Output the (X, Y) coordinate of the center of the cell containing the given text.  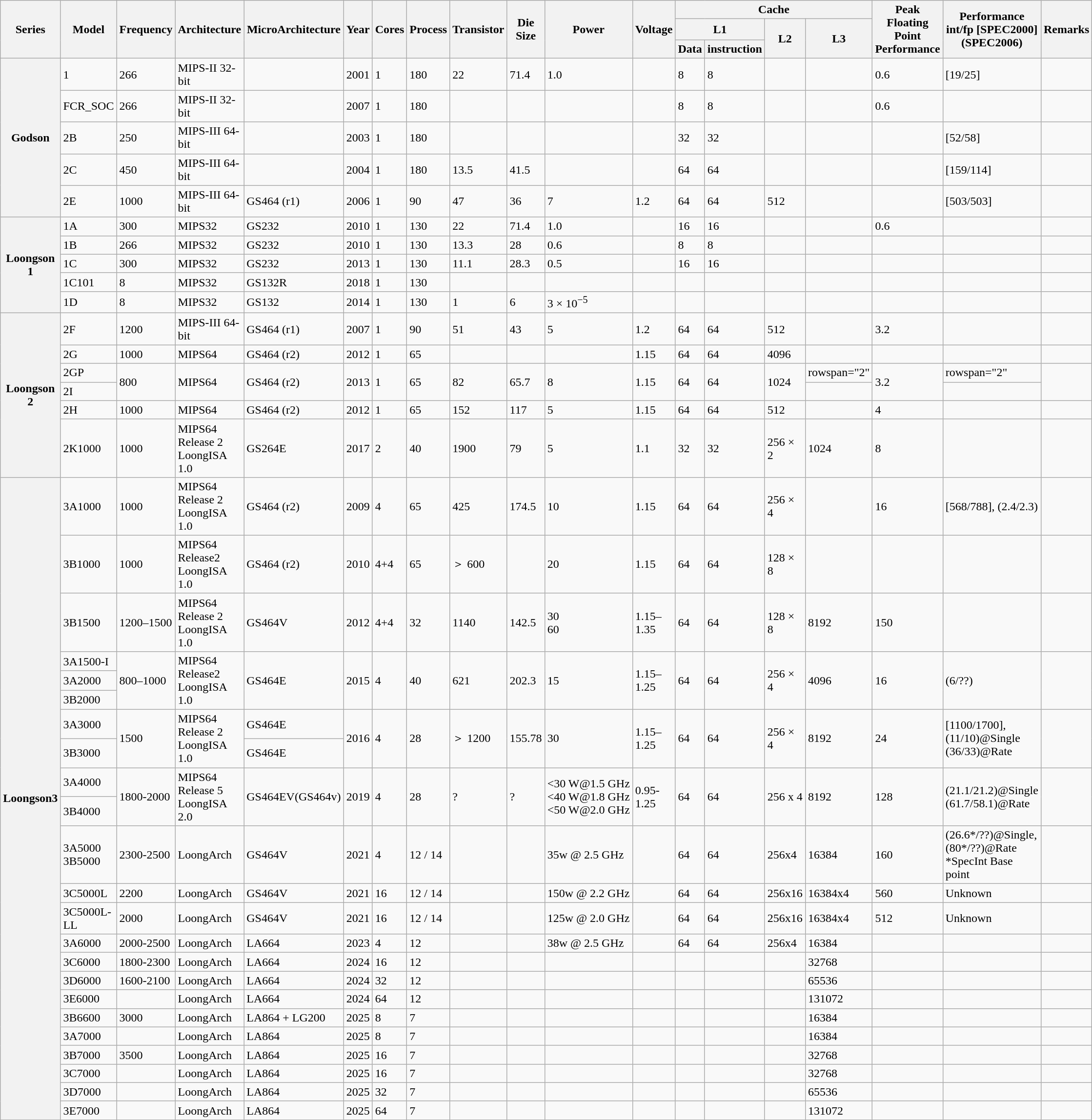
425 (478, 506)
65.7 (526, 382)
2H (89, 410)
2200 (146, 893)
2001 (358, 74)
142.5 (526, 622)
1B (89, 245)
Godson (30, 138)
450 (146, 170)
160 (908, 855)
3C5000L (89, 893)
13.5 (478, 170)
800–1000 (146, 680)
3A2000 (89, 680)
[159/114] (991, 170)
MIPS64 Release 5LoongISA 2.0 (210, 797)
6 (526, 302)
800 (146, 382)
MicroArchitecture (294, 29)
＞ 600 (478, 564)
Series (30, 29)
＞ 1200 (478, 739)
2E (89, 201)
11.1 (478, 263)
Loongson3 (30, 798)
560 (908, 893)
Data (690, 49)
Cache (774, 10)
3000 (146, 1018)
Power (588, 29)
1200–1500 (146, 622)
1800-2000 (146, 797)
L3 (839, 39)
30 (588, 739)
36 (526, 201)
GS464EV(GS464v) (294, 797)
1D (89, 302)
150w @ 2.2 GHz (588, 893)
2 (389, 448)
(6/??) (991, 680)
20 (588, 564)
3B1000 (89, 564)
2023 (358, 943)
2019 (358, 797)
2000 (146, 918)
Process (428, 29)
L2 (785, 39)
2015 (358, 680)
Remarks (1066, 29)
2018 (358, 282)
256 × 2 (785, 448)
1.1 (654, 448)
117 (526, 410)
3E6000 (89, 999)
3C5000L-LL (89, 918)
2017 (358, 448)
Loongson 2 (30, 395)
2K1000 (89, 448)
Loongson 1 (30, 265)
0.5 (588, 263)
1500 (146, 739)
1900 (478, 448)
MIPS64 Release 2 LoongISA 1.0 (210, 448)
2GP (89, 373)
3A3000 (89, 724)
Frequency (146, 29)
Architecture (210, 29)
2000-2500 (146, 943)
128 (908, 797)
instruction (735, 49)
2006 (358, 201)
1600-2100 (146, 980)
3C7000 (89, 1073)
3B2000 (89, 700)
[19/25] (991, 74)
3500 (146, 1055)
3B6600 (89, 1018)
2B (89, 138)
621 (478, 680)
24 (908, 739)
35w @ 2.5 GHz (588, 855)
1140 (478, 622)
13.3 (478, 245)
3A6000 (89, 943)
FCR_SOC (89, 106)
3A7000 (89, 1036)
79 (526, 448)
2016 (358, 739)
3A1000 (89, 506)
3B7000 (89, 1055)
10 (588, 506)
L1 (720, 29)
2009 (358, 506)
Year (358, 29)
2004 (358, 170)
3C6000 (89, 962)
3B3000 (89, 753)
Transistor (478, 29)
3A4000 (89, 782)
Peak Floating Point Performance (908, 29)
174.5 (526, 506)
82 (478, 382)
28.3 (526, 263)
155.78 (526, 739)
1800-2300 (146, 962)
(21.1/21.2)@Single (61.7/58.1)@Rate (991, 797)
125w @ 2.0 GHz (588, 918)
256 x 4 (785, 797)
3D6000 (89, 980)
2014 (358, 302)
152 (478, 410)
1.15–1.35 (654, 622)
Cores (389, 29)
202.3 (526, 680)
2G (89, 354)
41.5 (526, 170)
[1100/1700], (11/10)@Single (36/33)@Rate (991, 739)
43 (526, 329)
0.95-1.25 (654, 797)
[568/788], (2.4/2.3) (991, 506)
3B4000 (89, 811)
1200 (146, 329)
1C (89, 263)
2C (89, 170)
51 (478, 329)
LA864 + LG200 (294, 1018)
3E7000 (89, 1110)
<30 W@1.5 GHz<40 W@1.8 GHz<50 W@2.0 GHz (588, 797)
3A5000 3B5000 (89, 855)
1C101 (89, 282)
1A (89, 226)
GS132R (294, 282)
3B1500 (89, 622)
[503/503] (991, 201)
GS132 (294, 302)
2300-2500 (146, 855)
3D7000 (89, 1092)
(26.6*/??)@Single, (80*/??)@Rate *SpecInt Base point (991, 855)
47 (478, 201)
3A1500-I (89, 661)
38w @ 2.5 GHz (588, 943)
2I (89, 391)
GS264E (294, 448)
Voltage (654, 29)
150 (908, 622)
2F (89, 329)
Model (89, 29)
3 × 10−5 (588, 302)
3060 (588, 622)
Die Size (526, 29)
Performance int/fp [SPEC2000] (SPEC2006) (991, 29)
[52/58] (991, 138)
15 (588, 680)
250 (146, 138)
2003 (358, 138)
